Determine the (x, y) coordinate at the center of the cell enclosing the given text.  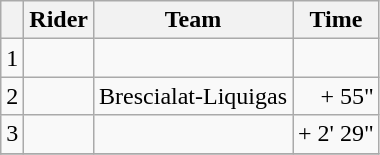
1 (12, 58)
+ 55" (336, 96)
+ 2' 29" (336, 134)
Time (336, 20)
Brescialat-Liquigas (194, 96)
Team (194, 20)
3 (12, 134)
2 (12, 96)
Rider (59, 20)
